Output the [x, y] coordinate of the center of the cell containing the given text.  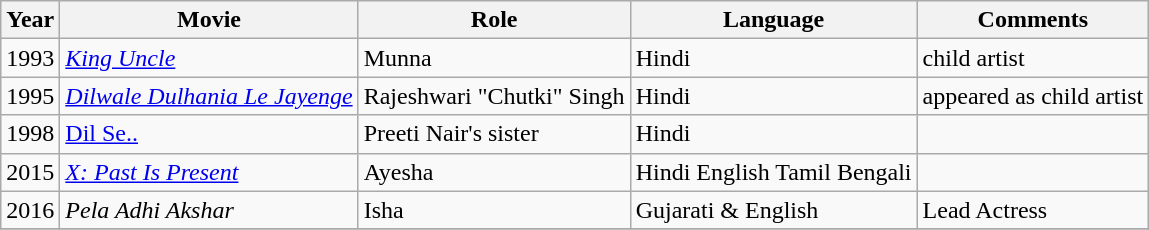
Preeti Nair's sister [494, 134]
1995 [30, 96]
Comments [1033, 20]
Language [774, 20]
2015 [30, 172]
appeared as child artist [1033, 96]
1993 [30, 58]
2016 [30, 210]
Isha [494, 210]
Ayesha [494, 172]
Munna [494, 58]
child artist [1033, 58]
Hindi English Tamil Bengali [774, 172]
Movie [209, 20]
Dil Se.. [209, 134]
Lead Actress [1033, 210]
Rajeshwari "Chutki" Singh [494, 96]
1998 [30, 134]
Gujarati & English [774, 210]
Year [30, 20]
Dilwale Dulhania Le Jayenge [209, 96]
Pela Adhi Akshar [209, 210]
Role [494, 20]
King Uncle [209, 58]
X: Past Is Present [209, 172]
